Output the [X, Y] coordinate of the center of the cell containing the given text.  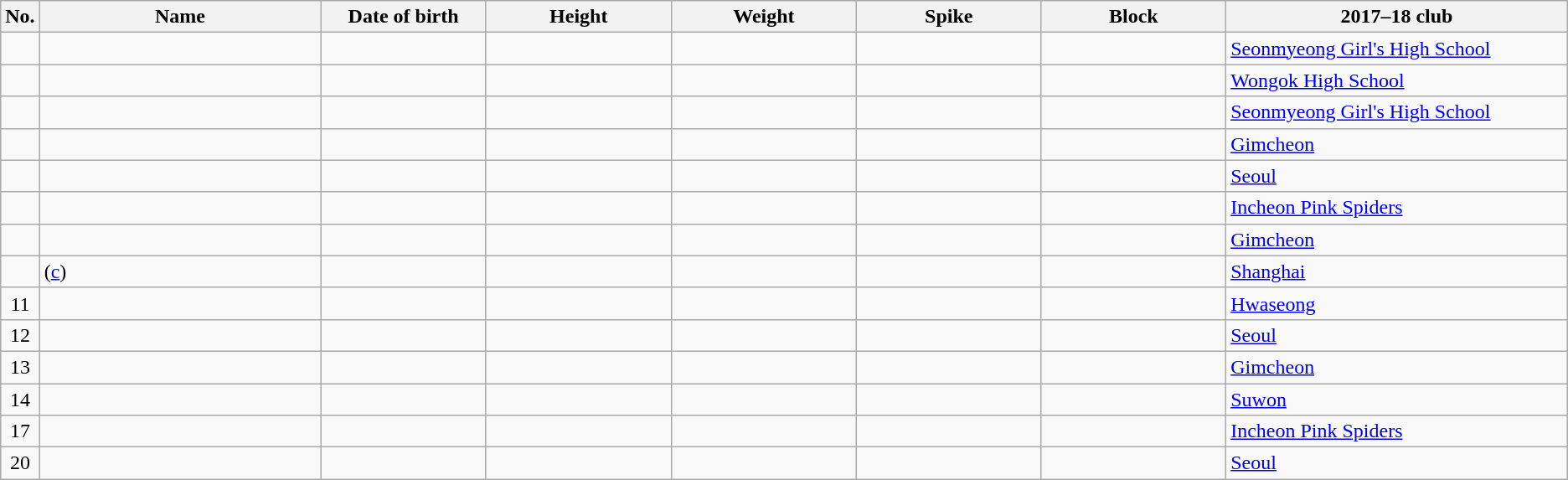
No. [20, 17]
11 [20, 303]
Name [180, 17]
Height [578, 17]
13 [20, 367]
Suwon [1397, 400]
20 [20, 463]
17 [20, 431]
12 [20, 335]
Spike [948, 17]
Wongok High School [1397, 80]
Date of birth [404, 17]
Hwaseong [1397, 303]
2017–18 club [1397, 17]
(c) [180, 271]
Shanghai [1397, 271]
Block [1134, 17]
14 [20, 400]
Weight [764, 17]
